Capture the cell that displays the provided text and extract its (x, y) central coordinate. 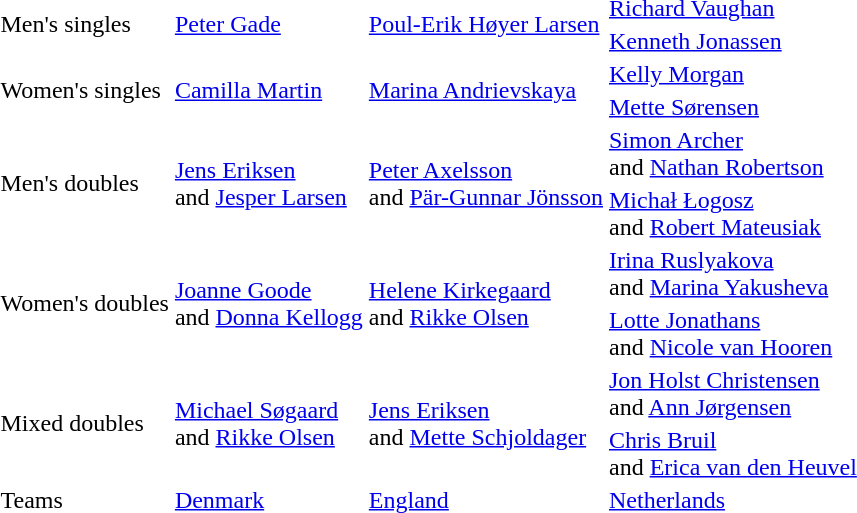
Marina Andrievskaya (486, 90)
Jens Eriksenand Mette Schjoldager (486, 424)
Michael Søgaardand Rikke Olsen (268, 424)
Helene Kirkegaardand Rikke Olsen (486, 304)
Camilla Martin (268, 90)
Joanne Goodeand Donna Kellogg (268, 304)
Jens Eriksenand Jesper Larsen (268, 184)
Peter Axelssonand Pär-Gunnar Jönsson (486, 184)
